Provide the [x, y] coordinate of the cell's center where the given text is located.  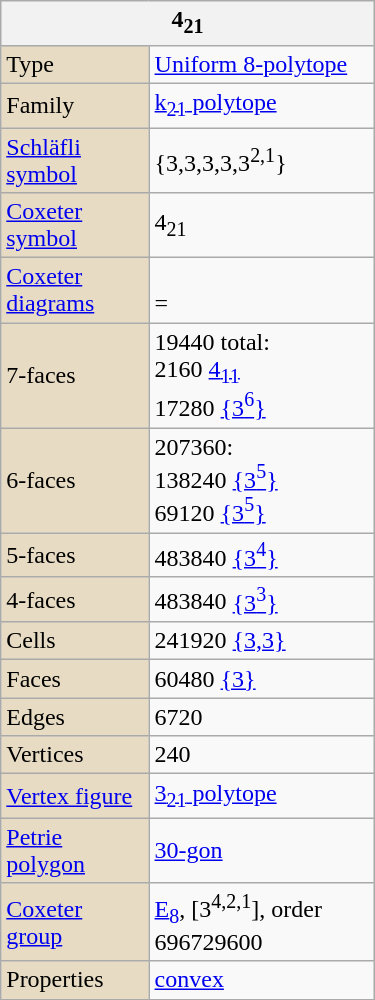
241920 {3,3} [262, 641]
483840 {34} [262, 556]
207360:138240 {35}69120 {35} [262, 480]
Coxeter symbol [75, 226]
{3,3,3,3,32,1} [262, 160]
30-gon [262, 850]
Edges [75, 717]
Petrie polygon [75, 850]
k21 polytope [262, 105]
5-faces [75, 556]
60480 {3} [262, 679]
6-faces [75, 480]
Vertex figure [75, 796]
Vertices [75, 755]
= [262, 290]
7-faces [75, 376]
Cells [75, 641]
321 polytope [262, 796]
convex [262, 980]
E8, [34,2,1], order 696729600 [262, 922]
Coxeter diagrams [75, 290]
Coxeter group [75, 922]
Uniform 8-polytope [262, 64]
240 [262, 755]
Properties [75, 980]
6720 [262, 717]
483840 {33} [262, 600]
Schläfli symbol [75, 160]
4-faces [75, 600]
19440 total:2160 41117280 {36} [262, 376]
Faces [75, 679]
Type [75, 64]
Family [75, 105]
